Scan for the cell matching the given text and deliver its [X, Y] coordinate at center. 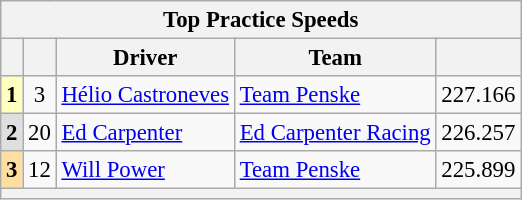
12 [40, 170]
2 [12, 133]
1 [12, 95]
225.899 [478, 170]
Team [335, 58]
227.166 [478, 95]
Driver [145, 58]
226.257 [478, 133]
Top Practice Speeds [261, 20]
Ed Carpenter Racing [335, 133]
Hélio Castroneves [145, 95]
Will Power [145, 170]
Ed Carpenter [145, 133]
20 [40, 133]
